Return the (x, y) coordinate for the center point of the cell that contains the specified text.  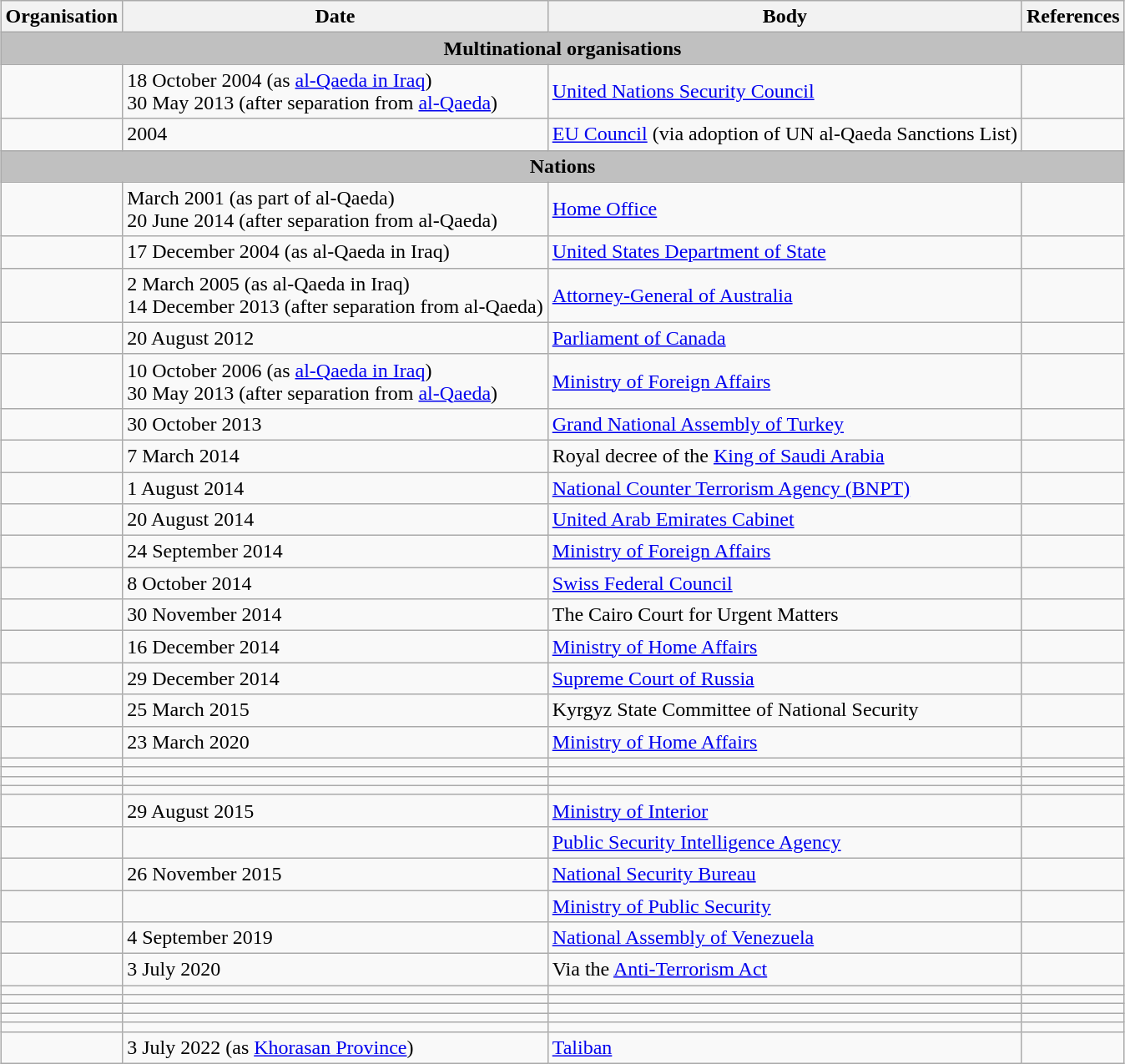
National Assembly of Venezuela (784, 938)
References (1073, 17)
Multinational organisations (562, 48)
Attorney-General of Australia (784, 295)
7 March 2014 (335, 456)
24 September 2014 (335, 552)
Grand National Assembly of Turkey (784, 424)
Taliban (784, 1047)
Organisation (62, 17)
Nations (562, 166)
The Cairo Court for Urgent Matters (784, 615)
8 October 2014 (335, 583)
Supreme Court of Russia (784, 678)
March 2001 (as part of al-Qaeda)20 June 2014 (after separation from al‑Qaeda) (335, 209)
17 December 2004 (as al-Qaeda in Iraq) (335, 252)
16 December 2014 (335, 647)
Swiss Federal Council (784, 583)
26 November 2015 (335, 874)
23 March 2020 (335, 742)
United Arab Emirates Cabinet (784, 520)
Public Security Intelligence Agency (784, 842)
20 August 2012 (335, 338)
4 September 2019 (335, 938)
30 November 2014 (335, 615)
Parliament of Canada (784, 338)
United Nations Security Council (784, 92)
Body (784, 17)
EU Council (via adoption of UN al-Qaeda Sanctions List) (784, 134)
National Counter Terrorism Agency (BNPT) (784, 488)
Ministry of Interior (784, 810)
29 August 2015 (335, 810)
2 March 2005 (as al-Qaeda in Iraq)14 December 2013 (after separation from al‑Qaeda) (335, 295)
Ministry of Public Security (784, 905)
29 December 2014 (335, 678)
Date (335, 17)
United States Department of State (784, 252)
3 July 2022 (as Khorasan Province) (335, 1047)
18 October 2004 (as al-Qaeda in Iraq)30 May 2013 (after separation from al‑Qaeda) (335, 92)
30 October 2013 (335, 424)
3 July 2020 (335, 970)
20 August 2014 (335, 520)
Via the Anti-Terrorism Act (784, 970)
National Security Bureau (784, 874)
10 October 2006 (as al-Qaeda in Iraq)30 May 2013 (after separation from al‑Qaeda) (335, 381)
25 March 2015 (335, 710)
Royal decree of the King of Saudi Arabia (784, 456)
1 August 2014 (335, 488)
Kyrgyz State Committee of National Security (784, 710)
Home Office (784, 209)
2004 (335, 134)
